Capture the cell that displays the provided text and extract its (x, y) central coordinate. 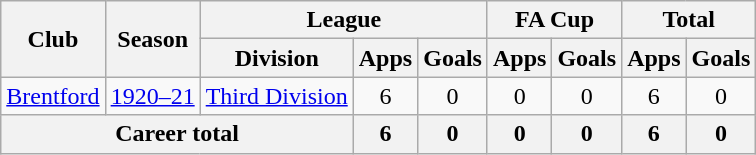
Third Division (276, 96)
League (344, 20)
Division (276, 58)
Total (689, 20)
FA Cup (554, 20)
Season (152, 39)
1920–21 (152, 96)
Career total (177, 134)
Club (53, 39)
Brentford (53, 96)
